Return the [x, y] coordinate for the center point of the cell that contains the specified text.  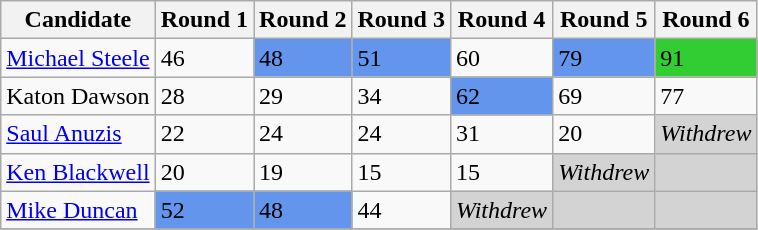
91 [706, 58]
Ken Blackwell [78, 172]
Round 5 [604, 20]
Round 1 [204, 20]
60 [501, 58]
Candidate [78, 20]
29 [303, 96]
28 [204, 96]
Saul Anuzis [78, 134]
69 [604, 96]
Round 2 [303, 20]
52 [204, 210]
46 [204, 58]
31 [501, 134]
Round 3 [401, 20]
Round 6 [706, 20]
19 [303, 172]
77 [706, 96]
62 [501, 96]
Round 4 [501, 20]
Michael Steele [78, 58]
44 [401, 210]
34 [401, 96]
22 [204, 134]
79 [604, 58]
Mike Duncan [78, 210]
51 [401, 58]
Katon Dawson [78, 96]
